Find where the given text appears and provide that cell's center as [x, y] coordinate. 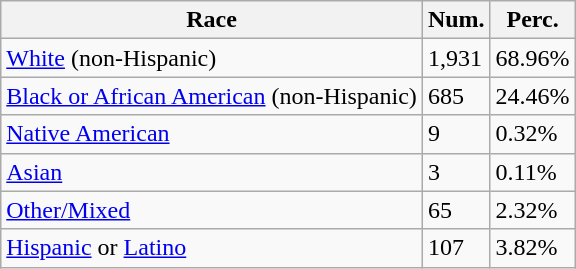
65 [456, 210]
Asian [212, 172]
Black or African American (non-Hispanic) [212, 96]
24.46% [532, 96]
Race [212, 20]
2.32% [532, 210]
White (non-Hispanic) [212, 58]
3 [456, 172]
Perc. [532, 20]
68.96% [532, 58]
0.32% [532, 134]
Other/Mixed [212, 210]
Num. [456, 20]
0.11% [532, 172]
1,931 [456, 58]
685 [456, 96]
9 [456, 134]
Hispanic or Latino [212, 248]
3.82% [532, 248]
107 [456, 248]
Native American [212, 134]
